Scan for the cell matching the given text and deliver its [x, y] coordinate at center. 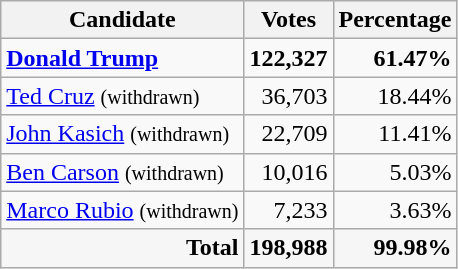
Donald Trump [122, 58]
22,709 [288, 134]
Marco Rubio (withdrawn) [122, 210]
99.98% [395, 248]
Ted Cruz (withdrawn) [122, 96]
5.03% [395, 172]
18.44% [395, 96]
Ben Carson (withdrawn) [122, 172]
Percentage [395, 20]
11.41% [395, 134]
61.47% [395, 58]
Candidate [122, 20]
198,988 [288, 248]
10,016 [288, 172]
Votes [288, 20]
7,233 [288, 210]
Total [122, 248]
3.63% [395, 210]
John Kasich (withdrawn) [122, 134]
36,703 [288, 96]
122,327 [288, 58]
